Return [x, y] of the center of cell containing provided text 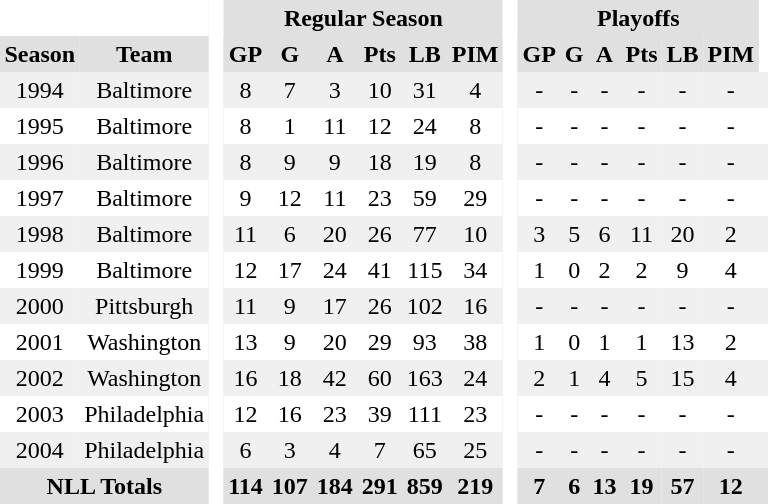
2003 [40, 414]
184 [334, 486]
1995 [40, 126]
2001 [40, 342]
Team [144, 54]
57 [682, 486]
93 [424, 342]
Regular Season [364, 18]
42 [334, 378]
77 [424, 234]
219 [475, 486]
111 [424, 414]
15 [682, 378]
2000 [40, 306]
859 [424, 486]
1994 [40, 90]
291 [380, 486]
115 [424, 270]
60 [380, 378]
1998 [40, 234]
1997 [40, 198]
31 [424, 90]
25 [475, 450]
NLL Totals [104, 486]
39 [380, 414]
34 [475, 270]
2004 [40, 450]
102 [424, 306]
65 [424, 450]
107 [290, 486]
38 [475, 342]
2002 [40, 378]
163 [424, 378]
59 [424, 198]
Season [40, 54]
Playoffs [638, 18]
Pittsburgh [144, 306]
41 [380, 270]
1996 [40, 162]
1999 [40, 270]
114 [246, 486]
